Identify which cell holds the provided text, then report its (X, Y) central coordinate. 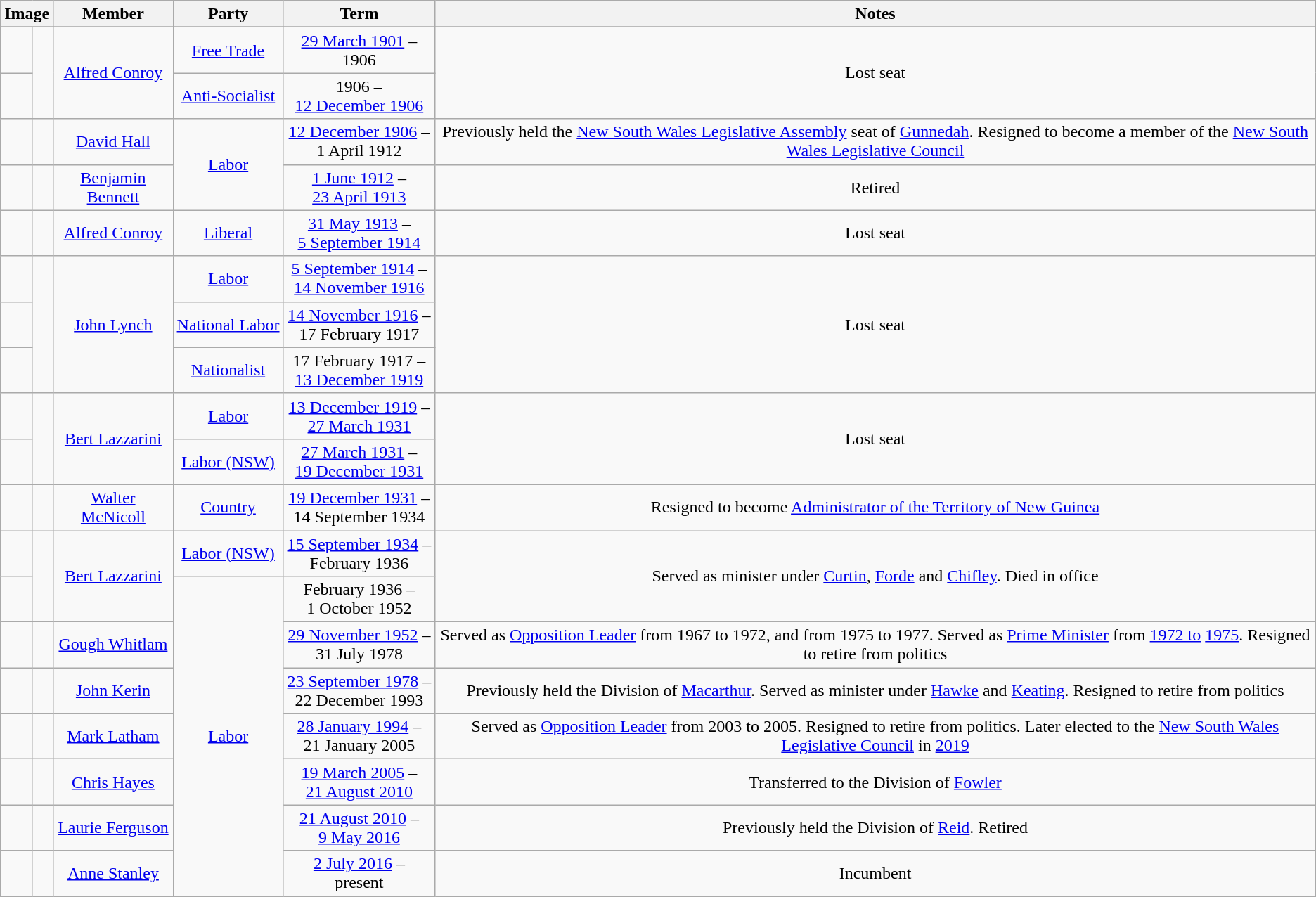
Transferred to the Division of Fowler (876, 782)
Walter McNicoll (113, 508)
1906 –12 December 1906 (359, 96)
Country (228, 508)
17 February 1917 –13 December 1919 (359, 370)
Term (359, 14)
29 March 1901 –1906 (359, 51)
5 September 1914 –14 November 1916 (359, 278)
Previously held the Division of Macarthur. Served as minister under Hawke and Keating. Resigned to retire from politics (876, 690)
February 1936 –1 October 1952 (359, 599)
19 December 1931 –14 September 1934 (359, 508)
Free Trade (228, 51)
John Kerin (113, 690)
National Labor (228, 325)
John Lynch (113, 325)
Anne Stanley (113, 873)
27 March 1931 –19 December 1931 (359, 461)
Chris Hayes (113, 782)
Party (228, 14)
31 May 1913 –5 September 1914 (359, 233)
1 June 1912 –23 April 1913 (359, 187)
Retired (876, 187)
Incumbent (876, 873)
28 January 1994 –21 January 2005 (359, 737)
29 November 1952 –31 July 1978 (359, 645)
Image (27, 14)
23 September 1978 –22 December 1993 (359, 690)
Anti-Socialist (228, 96)
15 September 1934 –February 1936 (359, 553)
Served as Opposition Leader from 2003 to 2005. Resigned to retire from politics. Later elected to the New South Wales Legislative Council in 2019 (876, 737)
Nationalist (228, 370)
Served as Opposition Leader from 1967 to 1972, and from 1975 to 1977. Served as Prime Minister from 1972 to 1975. Resigned to retire from politics (876, 645)
13 December 1919 –27 March 1931 (359, 416)
Previously held the Division of Reid. Retired (876, 828)
Previously held the New South Wales Legislative Assembly seat of Gunnedah. Resigned to become a member of the New South Wales Legislative Council (876, 142)
Gough Whitlam (113, 645)
Served as minister under Curtin, Forde and Chifley. Died in office (876, 576)
Member (113, 14)
Benjamin Bennett (113, 187)
21 August 2010 –9 May 2016 (359, 828)
Mark Latham (113, 737)
Notes (876, 14)
Liberal (228, 233)
Laurie Ferguson (113, 828)
Resigned to become Administrator of the Territory of New Guinea (876, 508)
12 December 1906 –1 April 1912 (359, 142)
19 March 2005 –21 August 2010 (359, 782)
David Hall (113, 142)
2 July 2016 –present (359, 873)
14 November 1916 –17 February 1917 (359, 325)
